Identify which cell holds the provided text, then report its (x, y) central coordinate. 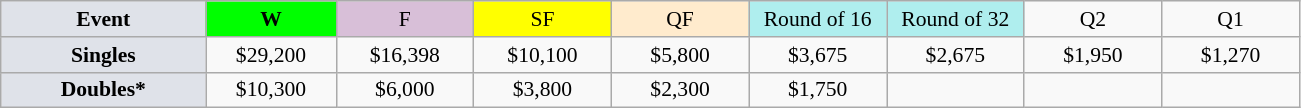
QF (680, 19)
Round of 16 (818, 19)
$1,950 (1093, 55)
$1,270 (1231, 55)
$5,800 (680, 55)
Q1 (1231, 19)
$1,750 (818, 90)
$10,300 (271, 90)
Doubles* (104, 90)
F (405, 19)
$16,398 (405, 55)
$3,675 (818, 55)
Q2 (1093, 19)
$2,675 (955, 55)
Singles (104, 55)
SF (543, 19)
Event (104, 19)
$29,200 (271, 55)
Round of 32 (955, 19)
$6,000 (405, 90)
$10,100 (543, 55)
$3,800 (543, 90)
$2,300 (680, 90)
W (271, 19)
